Return [X, Y] of the center of cell containing provided text 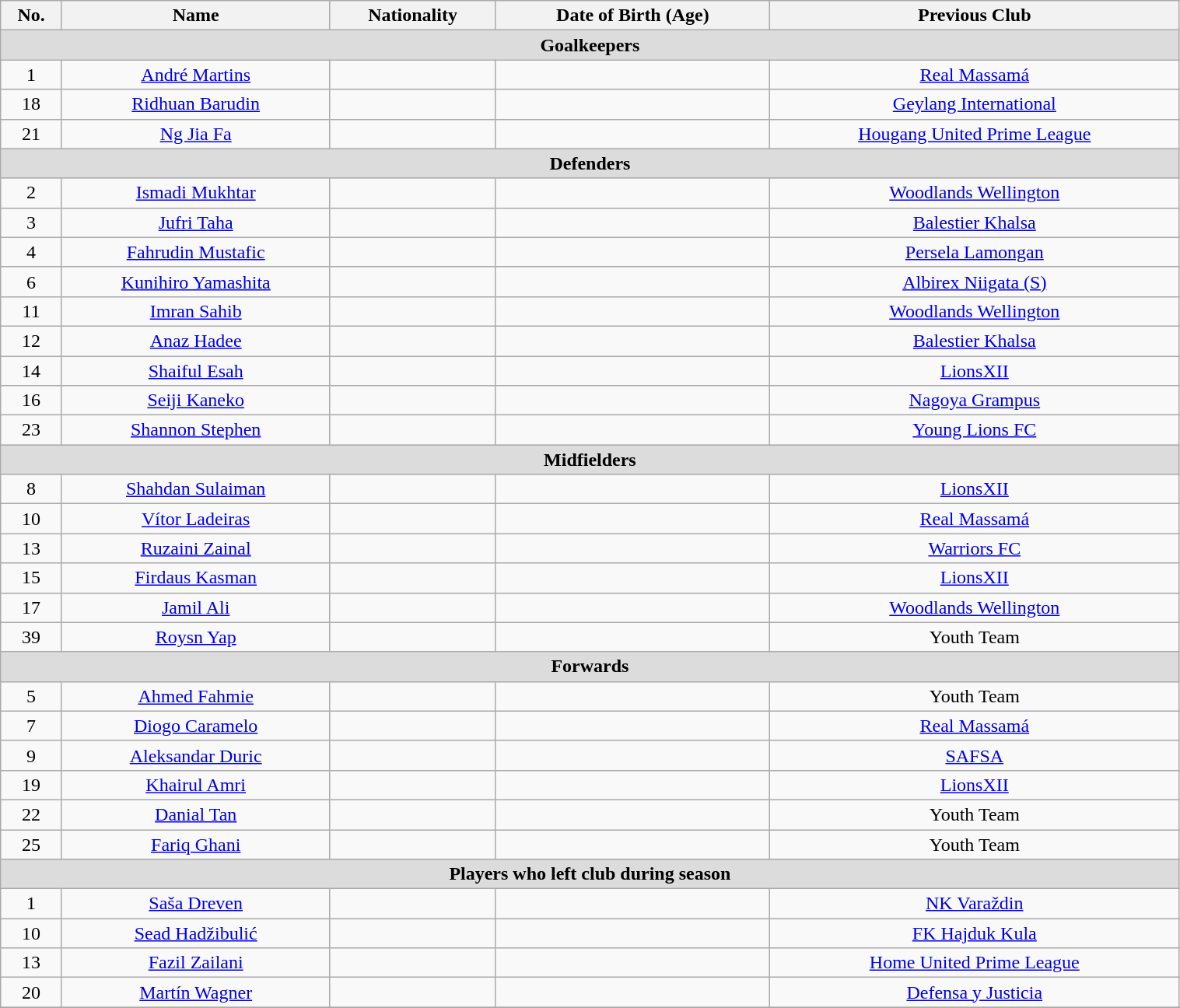
Goalkeepers [590, 45]
16 [31, 401]
Ahmed Fahmie [195, 696]
25 [31, 844]
11 [31, 311]
18 [31, 104]
Fazil Zailani [195, 963]
2 [31, 193]
No. [31, 16]
Persela Lamongan [975, 252]
Young Lions FC [975, 430]
Fahrudin Mustafic [195, 252]
3 [31, 222]
NK Varaždin [975, 904]
Seiji Kaneko [195, 401]
Fariq Ghani [195, 844]
Ridhuan Barudin [195, 104]
17 [31, 607]
6 [31, 282]
Sead Hadžibulić [195, 933]
SAFSA [975, 755]
4 [31, 252]
22 [31, 814]
Previous Club [975, 16]
Jamil Ali [195, 607]
Nagoya Grampus [975, 401]
20 [31, 992]
Imran Sahib [195, 311]
39 [31, 637]
Roysn Yap [195, 637]
Players who left club during season [590, 874]
Ng Jia Fa [195, 134]
Defenders [590, 163]
Jufri Taha [195, 222]
Midfielders [590, 460]
14 [31, 371]
19 [31, 785]
Kunihiro Yamashita [195, 282]
Warriors FC [975, 548]
Saša Dreven [195, 904]
Shahdan Sulaiman [195, 489]
Forwards [590, 667]
Albirex Niigata (S) [975, 282]
Shannon Stephen [195, 430]
Martín Wagner [195, 992]
Home United Prime League [975, 963]
André Martins [195, 75]
5 [31, 696]
15 [31, 578]
7 [31, 726]
Khairul Amri [195, 785]
Anaz Hadee [195, 341]
Shaiful Esah [195, 371]
12 [31, 341]
Geylang International [975, 104]
Hougang United Prime League [975, 134]
Aleksandar Duric [195, 755]
Ismadi Mukhtar [195, 193]
Date of Birth (Age) [632, 16]
Ruzaini Zainal [195, 548]
FK Hajduk Kula [975, 933]
Name [195, 16]
Diogo Caramelo [195, 726]
Defensa y Justicia [975, 992]
Nationality [412, 16]
21 [31, 134]
Danial Tan [195, 814]
8 [31, 489]
9 [31, 755]
Vítor Ladeiras [195, 519]
Firdaus Kasman [195, 578]
23 [31, 430]
